Output the (x, y) coordinate of the center of the cell containing the given text.  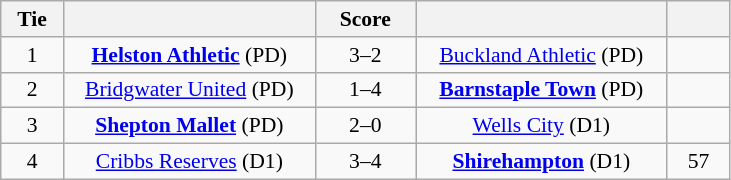
2–0 (366, 126)
Helston Athletic (PD) (190, 55)
Bridgwater United (PD) (190, 90)
3–4 (366, 162)
3–2 (366, 55)
Shirehampton (D1) (542, 162)
Cribbs Reserves (D1) (190, 162)
Buckland Athletic (PD) (542, 55)
4 (32, 162)
3 (32, 126)
Shepton Mallet (PD) (190, 126)
2 (32, 90)
57 (698, 162)
Barnstaple Town (PD) (542, 90)
1–4 (366, 90)
1 (32, 55)
Score (366, 19)
Wells City (D1) (542, 126)
Tie (32, 19)
